Search for the cell housing the specified text and yield its (X, Y) center coordinate. 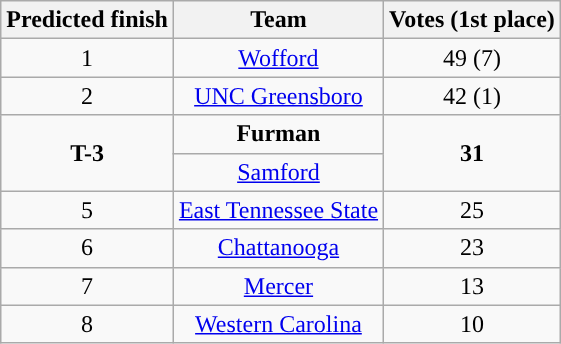
Samford (278, 172)
Votes (1st place) (472, 20)
10 (472, 324)
Mercer (278, 286)
13 (472, 286)
East Tennessee State (278, 210)
Team (278, 20)
2 (88, 96)
T-3 (88, 153)
Wofford (278, 58)
23 (472, 248)
6 (88, 248)
1 (88, 58)
7 (88, 286)
Predicted finish (88, 20)
Chattanooga (278, 248)
31 (472, 153)
Furman (278, 134)
49 (7) (472, 58)
42 (1) (472, 96)
UNC Greensboro (278, 96)
8 (88, 324)
Western Carolina (278, 324)
25 (472, 210)
5 (88, 210)
